From the cell containing the given text, extract its center point as (x, y) coordinate. 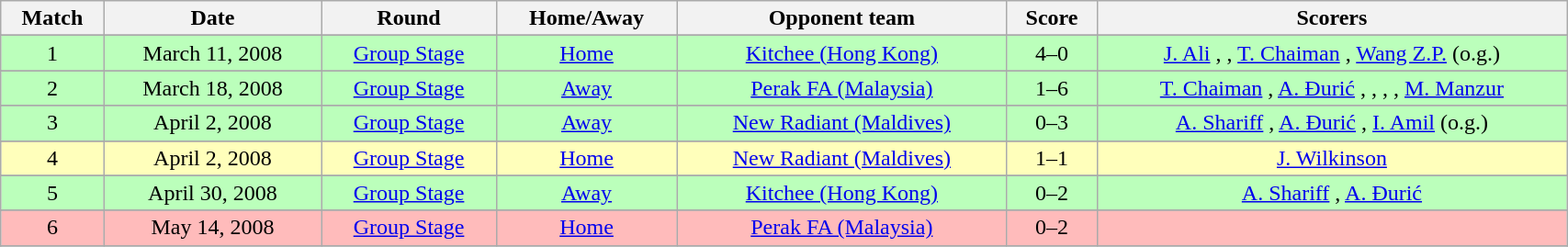
4 (52, 158)
A. Shariff , A. Đurić , I. Amil (o.g.) (1332, 123)
Scorers (1332, 18)
March 11, 2008 (213, 53)
4–0 (1052, 53)
Home/Away (586, 18)
5 (52, 193)
Match (52, 18)
2 (52, 88)
May 14, 2008 (213, 228)
3 (52, 123)
J. Ali , , T. Chaiman , Wang Z.P. (o.g.) (1332, 53)
1–1 (1052, 158)
March 18, 2008 (213, 88)
1 (52, 53)
Opponent team (841, 18)
0–3 (1052, 123)
Score (1052, 18)
J. Wilkinson (1332, 158)
6 (52, 228)
Date (213, 18)
T. Chaiman , A. Đurić , , , , M. Manzur (1332, 88)
Round (409, 18)
A. Shariff , A. Đurić (1332, 193)
April 30, 2008 (213, 193)
1–6 (1052, 88)
